Search for the cell housing the specified text and yield its [X, Y] center coordinate. 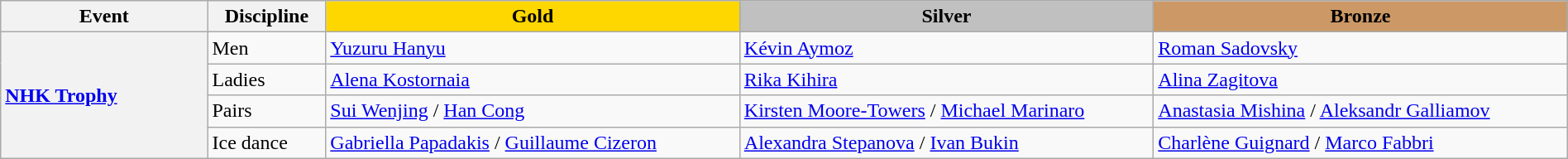
Gold [533, 17]
Alena Kostornaia [533, 79]
Yuzuru Hanyu [533, 48]
Ice dance [266, 142]
Kirsten Moore-Towers / Michael Marinaro [946, 111]
NHK Trophy [104, 95]
Gabriella Papadakis / Guillaume Cizeron [533, 142]
Alexandra Stepanova / Ivan Bukin [946, 142]
Men [266, 48]
Roman Sadovsky [1360, 48]
Ladies [266, 79]
Alina Zagitova [1360, 79]
Discipline [266, 17]
Sui Wenjing / Han Cong [533, 111]
Rika Kihira [946, 79]
Bronze [1360, 17]
Pairs [266, 111]
Charlène Guignard / Marco Fabbri [1360, 142]
Kévin Aymoz [946, 48]
Event [104, 17]
Silver [946, 17]
Anastasia Mishina / Aleksandr Galliamov [1360, 111]
